Capture the cell that displays the provided text and extract its [X, Y] central coordinate. 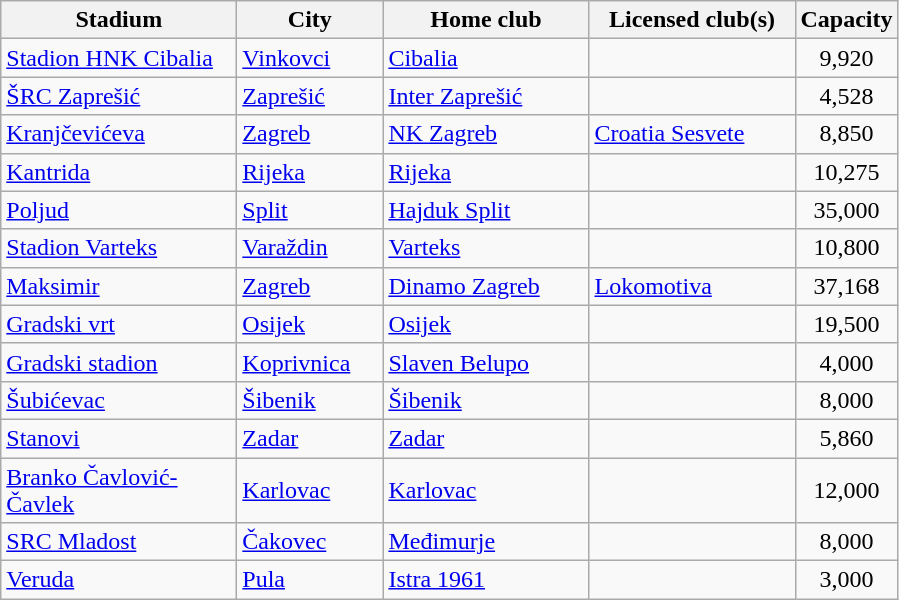
Branko Čavlović-Čavlek [119, 490]
Gradski vrt [119, 324]
Istra 1961 [486, 580]
Stadion HNK Cibalia [119, 58]
Vinkovci [310, 58]
Pula [310, 580]
Inter Zaprešić [486, 96]
Kranjčevićeva [119, 134]
12,000 [846, 490]
Cibalia [486, 58]
SRC Mladost [119, 542]
NK Zagreb [486, 134]
Split [310, 210]
Varteks [486, 248]
Stadion Varteks [119, 248]
Croatia Sesvete [692, 134]
Slaven Belupo [486, 362]
Poljud [119, 210]
Kantrida [119, 172]
8,850 [846, 134]
Stadium [119, 20]
Dinamo Zagreb [486, 286]
4,000 [846, 362]
9,920 [846, 58]
3,000 [846, 580]
Gradski stadion [119, 362]
10,275 [846, 172]
35,000 [846, 210]
4,528 [846, 96]
Šubićevac [119, 400]
Capacity [846, 20]
37,168 [846, 286]
City [310, 20]
Hajduk Split [486, 210]
Veruda [119, 580]
Licensed club(s) [692, 20]
Zaprešić [310, 96]
Lokomotiva [692, 286]
Varaždin [310, 248]
ŠRC Zaprešić [119, 96]
5,860 [846, 438]
10,800 [846, 248]
19,500 [846, 324]
Čakovec [310, 542]
Koprivnica [310, 362]
Međimurje [486, 542]
Stanovi [119, 438]
Home club [486, 20]
Maksimir [119, 286]
